Pinpoint the cell where the given text exists, returning its [x, y] midpoint coordinate. 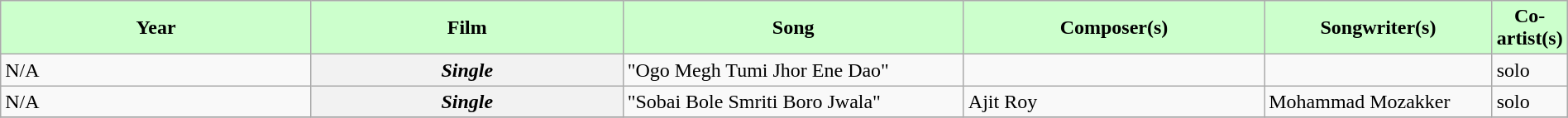
Composer(s) [1113, 28]
Songwriter(s) [1378, 28]
Year [156, 28]
Ajit Roy [1113, 101]
Co-artist(s) [1530, 28]
Song [793, 28]
Mohammad Mozakker [1378, 101]
"Sobai Bole Smriti Boro Jwala" [793, 101]
Film [466, 28]
"Ogo Megh Tumi Jhor Ene Dao" [793, 70]
